Find where the given text appears and provide that cell's center as (X, Y) coordinate. 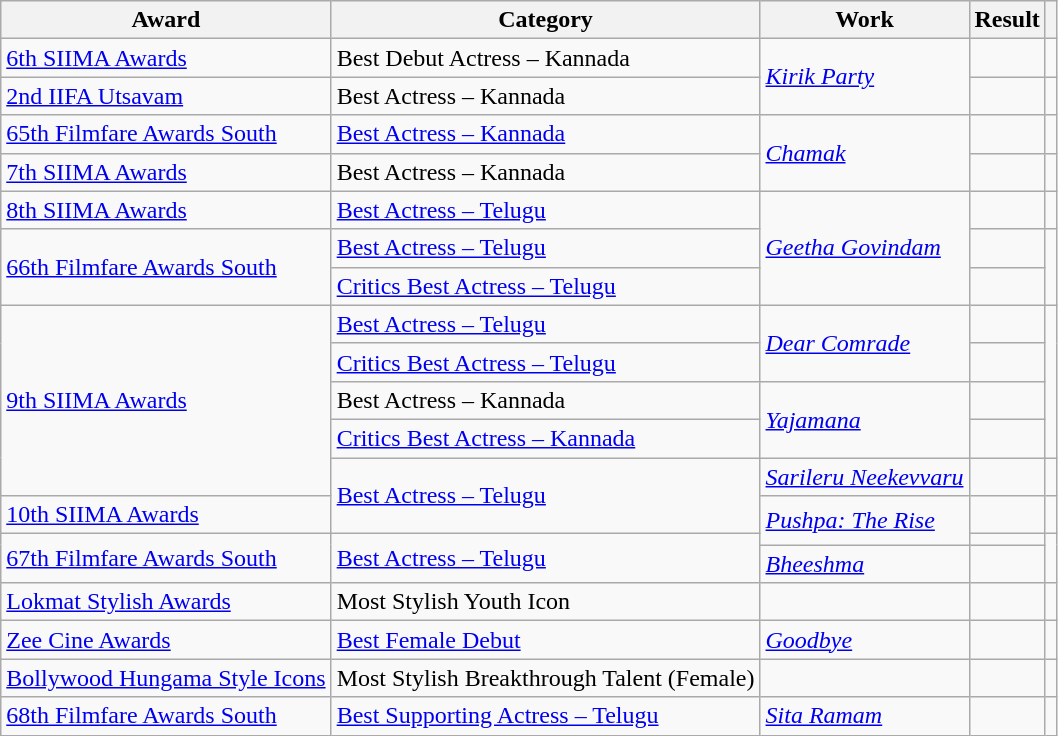
Most Stylish Youth Icon (546, 602)
Best Supporting Actress – Telugu (546, 716)
Category (546, 20)
8th SIIMA Awards (166, 210)
Dear Comrade (864, 343)
Sarileru Neekevvaru (864, 477)
Bheeshma (864, 564)
9th SIIMA Awards (166, 400)
10th SIIMA Awards (166, 515)
Sita Ramam (864, 716)
68th Filmfare Awards South (166, 716)
Most Stylish Breakthrough Talent (Female) (546, 678)
Pushpa: The Rise (864, 520)
Best Female Debut (546, 640)
Award (166, 20)
Critics Best Actress – Kannada (546, 438)
2nd IIFA Utsavam (166, 96)
Goodbye (864, 640)
67th Filmfare Awards South (166, 558)
Yajamana (864, 419)
Result (1007, 20)
Work (864, 20)
Geetha Govindam (864, 248)
Lokmat Stylish Awards (166, 602)
65th Filmfare Awards South (166, 134)
Best Debut Actress – Kannada (546, 58)
Zee Cine Awards (166, 640)
Kirik Party (864, 77)
Bollywood Hungama Style Icons (166, 678)
7th SIIMA Awards (166, 172)
Chamak (864, 153)
66th Filmfare Awards South (166, 267)
6th SIIMA Awards (166, 58)
